Determine the (x, y) coordinate at the center of the cell enclosing the given text.  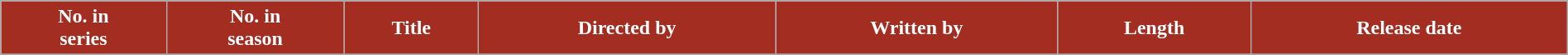
Written by (916, 28)
Release date (1409, 28)
Title (411, 28)
No. inseason (255, 28)
Length (1154, 28)
Directed by (627, 28)
No. inseries (84, 28)
